Return the [X, Y] coordinate for the center point of the cell that contains the specified text.  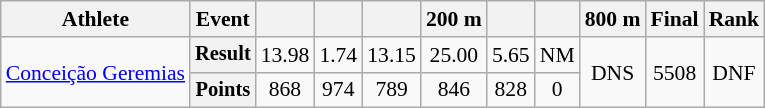
Conceição Geremias [96, 72]
200 m [454, 19]
Final [675, 19]
5.65 [511, 55]
13.98 [286, 55]
DNF [734, 72]
800 m [613, 19]
Event [223, 19]
Athlete [96, 19]
DNS [613, 72]
13.15 [392, 55]
868 [286, 90]
789 [392, 90]
828 [511, 90]
Points [223, 90]
1.74 [338, 55]
25.00 [454, 55]
0 [558, 90]
NM [558, 55]
846 [454, 90]
5508 [675, 72]
Rank [734, 19]
974 [338, 90]
Result [223, 55]
